Return the [x, y] coordinate for the center point of the cell that contains the specified text.  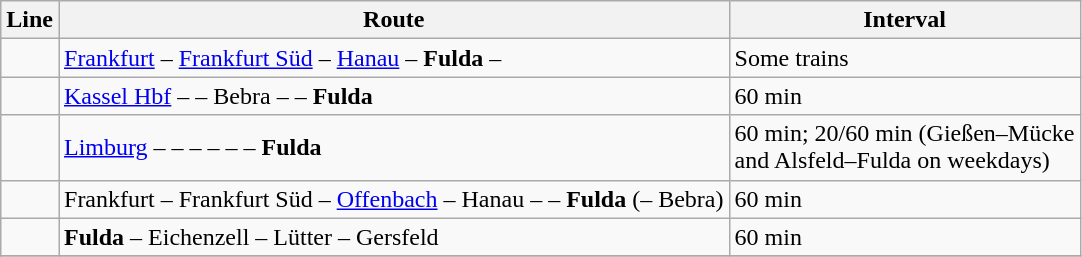
Limburg – – – – – – Fulda [394, 148]
Frankfurt – Frankfurt Süd – Offenbach – Hanau – – Fulda (– Bebra) [394, 199]
60 min; 20/60 min (Gießen–Mückeand Alsfeld–Fulda on weekdays) [904, 148]
Route [394, 20]
Kassel Hbf – – Bebra – – Fulda [394, 96]
Some trains [904, 58]
Fulda – Eichenzell – Lütter – Gersfeld [394, 237]
Frankfurt – Frankfurt Süd – Hanau – Fulda – [394, 58]
Interval [904, 20]
Line [30, 20]
